Find where the given text appears and provide that cell's center as (X, Y) coordinate. 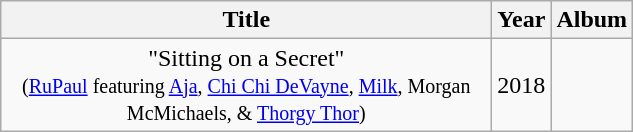
Title (246, 20)
2018 (522, 85)
Album (592, 20)
"Sitting on a Secret" (RuPaul featuring Aja, Chi Chi DeVayne, Milk, Morgan McMichaels, & Thorgy Thor) (246, 85)
Year (522, 20)
